Detect which cell encompasses the target text, then output its [X, Y] center coordinate. 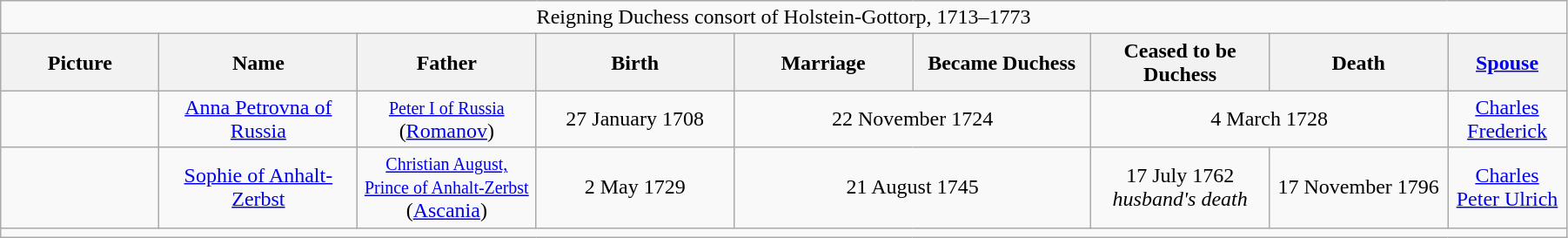
2 May 1729 [635, 187]
27 January 1708 [635, 119]
Father [447, 63]
Charles Peter Ulrich [1507, 187]
4 March 1728 [1270, 119]
Christian August, Prince of Anhalt-Zerbst (Ascania) [447, 187]
Picture [80, 63]
Reigning Duchess consort of Holstein-Gottorp, 1713–1773 [784, 17]
Sophie of Anhalt-Zerbst [258, 187]
Marriage [823, 63]
22 November 1724 [913, 119]
17 November 1796 [1359, 187]
21 August 1745 [913, 187]
Name [258, 63]
Death [1359, 63]
Charles Frederick [1507, 119]
Peter I of Russia (Romanov) [447, 119]
Ceased to be Duchess [1180, 63]
Became Duchess [1002, 63]
Anna Petrovna of Russia [258, 119]
Birth [635, 63]
17 July 1762husband's death [1180, 187]
Spouse [1507, 63]
